Detect which cell encompasses the target text, then output its [x, y] center coordinate. 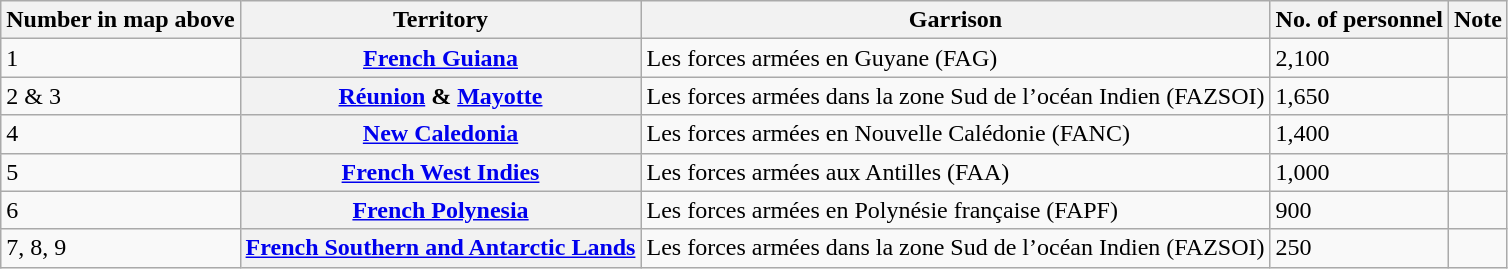
Number in map above [120, 20]
Territory [440, 20]
Les forces armées en Polynésie française (FAPF) [956, 210]
French Polynesia [440, 210]
900 [1359, 210]
Les forces armées en Guyane (FAG) [956, 58]
French Guiana [440, 58]
1 [120, 58]
New Caledonia [440, 134]
1,650 [1359, 96]
6 [120, 210]
French West Indies [440, 172]
5 [120, 172]
2 & 3 [120, 96]
4 [120, 134]
2,100 [1359, 58]
1,400 [1359, 134]
Note [1478, 20]
1,000 [1359, 172]
Réunion & Mayotte [440, 96]
French Southern and Antarctic Lands [440, 248]
Les forces armées en Nouvelle Calédonie (FANC) [956, 134]
No. of personnel [1359, 20]
Garrison [956, 20]
250 [1359, 248]
Les forces armées aux Antilles (FAA) [956, 172]
7, 8, 9 [120, 248]
